Identify which cell holds the provided text, then report its (X, Y) central coordinate. 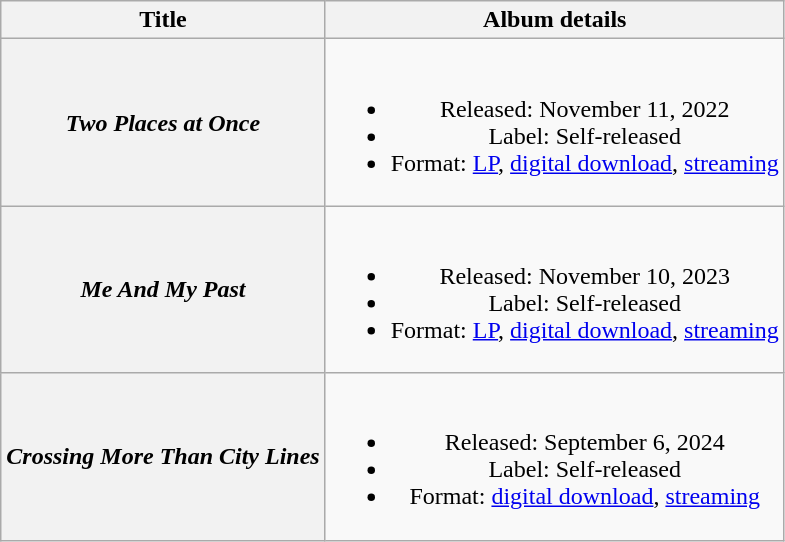
Two Places at Once (163, 122)
Released: September 6, 2024Label: Self-releasedFormat: digital download, streaming (554, 456)
Title (163, 20)
Crossing More Than City Lines (163, 456)
Released: November 11, 2022Label: Self-releasedFormat: LP, digital download, streaming (554, 122)
Album details (554, 20)
Released: November 10, 2023Label: Self-releasedFormat: LP, digital download, streaming (554, 290)
Me And My Past (163, 290)
